From the cell containing the given text, extract its center point as (x, y) coordinate. 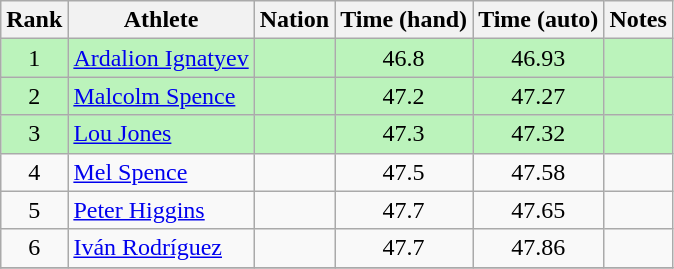
Rank (34, 20)
Malcolm Spence (161, 96)
47.86 (538, 248)
47.3 (404, 134)
Notes (638, 20)
3 (34, 134)
47.58 (538, 172)
6 (34, 248)
Iván Rodríguez (161, 248)
Ardalion Ignatyev (161, 58)
4 (34, 172)
Time (hand) (404, 20)
47.32 (538, 134)
5 (34, 210)
47.2 (404, 96)
Time (auto) (538, 20)
Mel Spence (161, 172)
1 (34, 58)
Peter Higgins (161, 210)
47.27 (538, 96)
Lou Jones (161, 134)
Nation (294, 20)
46.93 (538, 58)
2 (34, 96)
47.5 (404, 172)
46.8 (404, 58)
Athlete (161, 20)
47.65 (538, 210)
